Return the [X, Y] coordinate for the center point of the cell that contains the specified text.  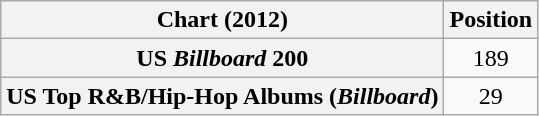
29 [491, 96]
189 [491, 58]
Position [491, 20]
US Top R&B/Hip-Hop Albums (Billboard) [222, 96]
US Billboard 200 [222, 58]
Chart (2012) [222, 20]
